For the text-containing cell, return its midpoint in [X, Y] coordinate format. 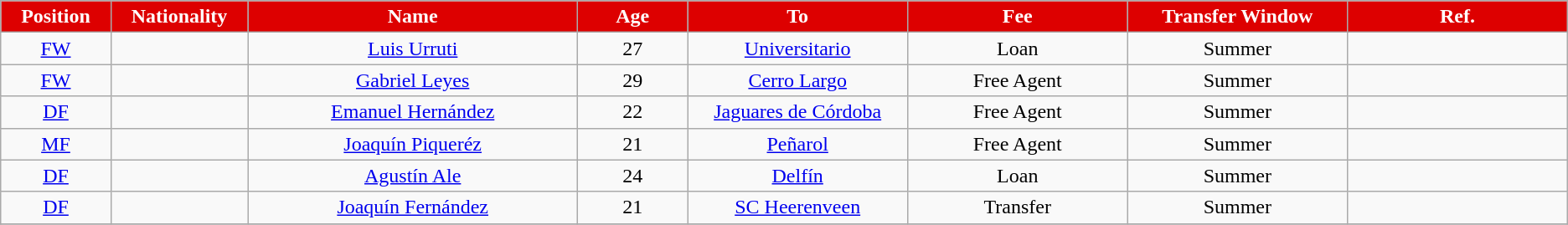
MF [56, 144]
Universitario [797, 49]
Jaguares de Córdoba [797, 112]
SC Heerenveen [797, 207]
22 [633, 112]
Delfín [797, 176]
Gabriel Leyes [413, 80]
Name [413, 17]
Fee [1017, 17]
Agustín Ale [413, 176]
Cerro Largo [797, 80]
24 [633, 176]
Joaquín Piqueréz [413, 144]
Transfer [1017, 207]
27 [633, 49]
Emanuel Hernández [413, 112]
29 [633, 80]
Joaquín Fernández [413, 207]
Nationality [179, 17]
Age [633, 17]
Position [56, 17]
Transfer Window [1238, 17]
Peñarol [797, 144]
To [797, 17]
Ref. [1457, 17]
Luis Urruti [413, 49]
